Identify which cell holds the provided text, then report its (x, y) central coordinate. 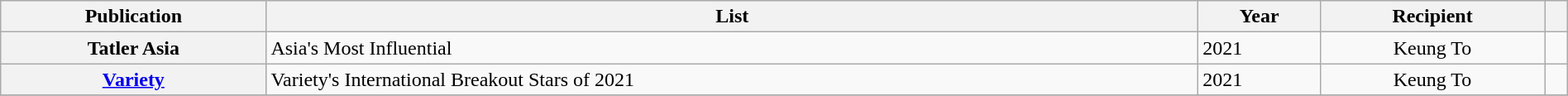
Recipient (1432, 17)
Year (1260, 17)
Publication (134, 17)
Variety (134, 79)
Asia's Most Influential (733, 48)
List (733, 17)
Variety's International Breakout Stars of 2021 (733, 79)
Tatler Asia (134, 48)
